Extract the (X, Y) coordinate from the center of the cell holding the provided text.  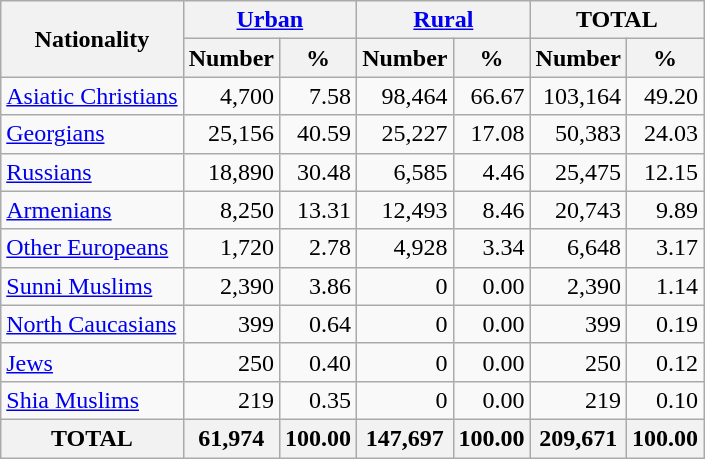
98,464 (405, 96)
4,928 (405, 248)
Nationality (92, 39)
103,164 (578, 96)
0.19 (664, 324)
20,743 (578, 210)
2.78 (318, 248)
66.67 (492, 96)
25,156 (231, 134)
0.12 (664, 362)
0.10 (664, 400)
Sunni Muslims (92, 286)
6,585 (405, 172)
13.31 (318, 210)
147,697 (405, 438)
Jews (92, 362)
Other Europeans (92, 248)
Asiatic Christians (92, 96)
1,720 (231, 248)
4.46 (492, 172)
50,383 (578, 134)
8.46 (492, 210)
8,250 (231, 210)
3.17 (664, 248)
12,493 (405, 210)
49.20 (664, 96)
0.40 (318, 362)
6,648 (578, 248)
12.15 (664, 172)
Russians (92, 172)
40.59 (318, 134)
24.03 (664, 134)
25,475 (578, 172)
North Caucasians (92, 324)
Shia Muslims (92, 400)
Armenians (92, 210)
Georgians (92, 134)
1.14 (664, 286)
7.58 (318, 96)
209,671 (578, 438)
18,890 (231, 172)
4,700 (231, 96)
0.35 (318, 400)
3.34 (492, 248)
61,974 (231, 438)
17.08 (492, 134)
30.48 (318, 172)
3.86 (318, 286)
25,227 (405, 134)
0.64 (318, 324)
9.89 (664, 210)
Urban (270, 20)
Rural (444, 20)
